Scan for the cell matching the given text and deliver its [x, y] coordinate at center. 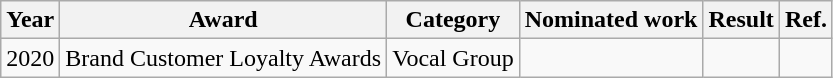
Year [30, 20]
2020 [30, 58]
Ref. [806, 20]
Category [454, 20]
Result [741, 20]
Vocal Group [454, 58]
Award [224, 20]
Nominated work [611, 20]
Brand Customer Loyalty Awards [224, 58]
